For the text-containing cell, return its midpoint in [X, Y] coordinate format. 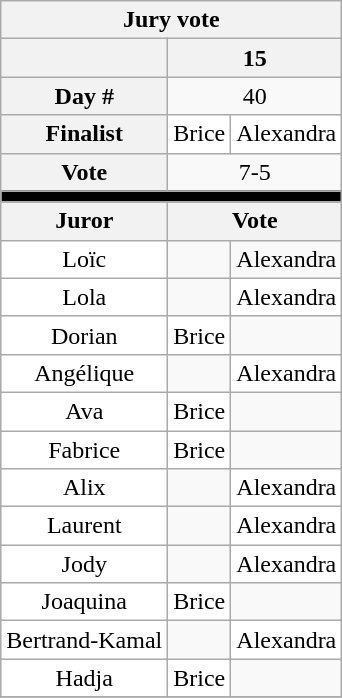
15 [255, 58]
Laurent [84, 526]
Jury vote [172, 20]
Dorian [84, 335]
Joaquina [84, 602]
Alix [84, 488]
Bertrand-Kamal [84, 640]
Jody [84, 564]
Hadja [84, 678]
Fabrice [84, 449]
7-5 [255, 172]
Finalist [84, 134]
Juror [84, 221]
Lola [84, 297]
Ava [84, 411]
Loïc [84, 259]
Day # [84, 96]
Angélique [84, 373]
40 [255, 96]
